Identify which cell holds the provided text, then report its (x, y) central coordinate. 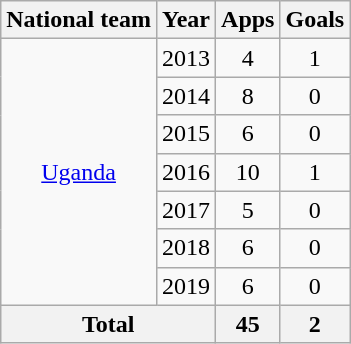
45 (248, 324)
2019 (186, 286)
Uganda (79, 172)
2013 (186, 58)
4 (248, 58)
National team (79, 20)
5 (248, 210)
8 (248, 96)
2 (315, 324)
Total (108, 324)
Goals (315, 20)
2015 (186, 134)
10 (248, 172)
Year (186, 20)
Apps (248, 20)
2017 (186, 210)
2014 (186, 96)
2016 (186, 172)
2018 (186, 248)
